Find where the given text appears and provide that cell's center as [X, Y] coordinate. 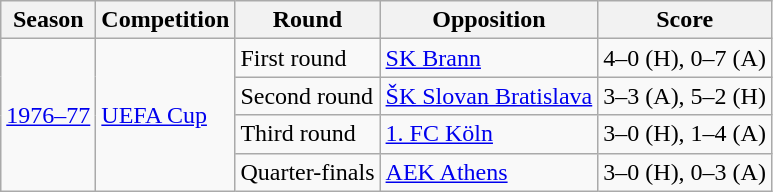
4–0 (H), 0–7 (A) [685, 58]
1. FC Köln [489, 134]
Quarter-finals [308, 172]
First round [308, 58]
Score [685, 20]
3–0 (H), 1–4 (A) [685, 134]
Opposition [489, 20]
AEK Athens [489, 172]
1976–77 [48, 115]
Round [308, 20]
UEFA Cup [166, 115]
Season [48, 20]
3–3 (A), 5–2 (H) [685, 96]
ŠK Slovan Bratislava [489, 96]
Competition [166, 20]
Third round [308, 134]
Second round [308, 96]
SK Brann [489, 58]
3–0 (H), 0–3 (A) [685, 172]
